Scan for the cell matching the given text and deliver its (X, Y) coordinate at center. 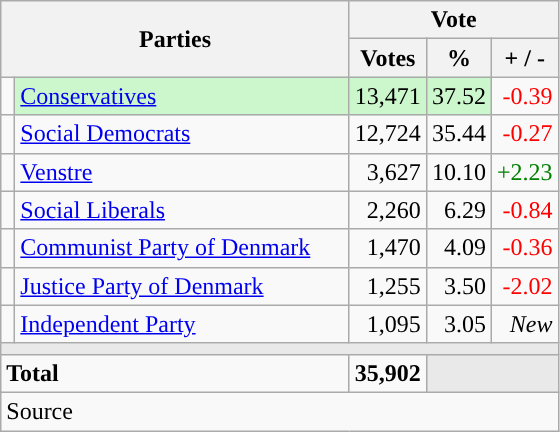
4.09 (458, 248)
Venstre (182, 172)
6.29 (458, 210)
Social Democrats (182, 134)
1,470 (388, 248)
+ / - (524, 58)
3.50 (458, 286)
2,260 (388, 210)
-0.84 (524, 210)
Total (176, 373)
Vote (454, 20)
Independent Party (182, 324)
Communist Party of Denmark (182, 248)
-0.27 (524, 134)
1,095 (388, 324)
Social Liberals (182, 210)
Conservatives (182, 96)
-0.39 (524, 96)
12,724 (388, 134)
-2.02 (524, 286)
3,627 (388, 172)
-0.36 (524, 248)
Parties (176, 39)
+2.23 (524, 172)
% (458, 58)
13,471 (388, 96)
37.52 (458, 96)
10.10 (458, 172)
3.05 (458, 324)
35.44 (458, 134)
Votes (388, 58)
Source (280, 411)
35,902 (388, 373)
New (524, 324)
Justice Party of Denmark (182, 286)
1,255 (388, 286)
